Return the [x, y] coordinate for the center point of the cell that contains the specified text.  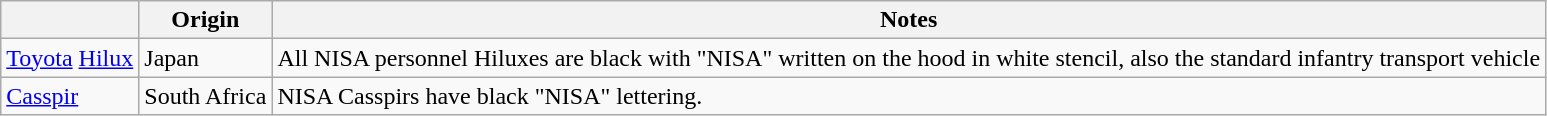
Casspir [70, 96]
Origin [206, 20]
South Africa [206, 96]
Toyota Hilux [70, 58]
Notes [909, 20]
NISA Casspirs have black "NISA" lettering. [909, 96]
Japan [206, 58]
All NISA personnel Hiluxes are black with "NISA" written on the hood in white stencil, also the standard infantry transport vehicle [909, 58]
